Provide the [x, y] coordinate of the cell's center where the given text is located.  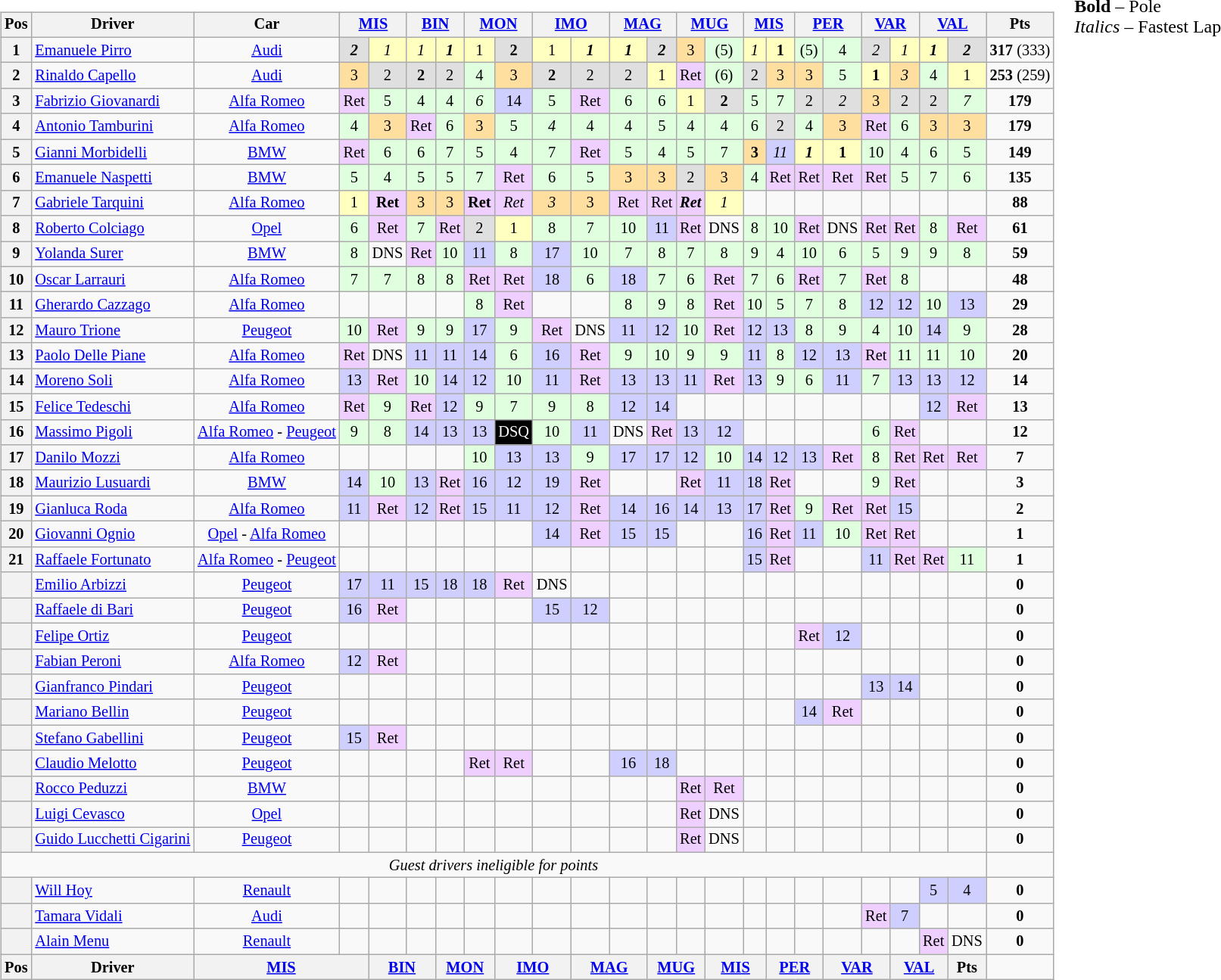
Car [266, 25]
Gabriele Tarquini [112, 203]
Opel - Alfa Romeo [266, 534]
317 (333) [1020, 50]
Fabrizio Giovanardi [112, 101]
Guest drivers ineligible for points [494, 865]
Moreno Soli [112, 381]
Will Hoy [112, 891]
Antonio Tamburini [112, 126]
Oscar Larrauri [112, 279]
DSQ [513, 432]
Roberto Colciago [112, 229]
Emanuele Naspetti [112, 178]
Emilio Arbizzi [112, 585]
Alain Menu [112, 941]
Yolanda Surer [112, 254]
Raffaele Fortunato [112, 559]
Guido Lucchetti Cigarini [112, 840]
61 [1020, 229]
Luigi Cevasco [112, 814]
(6) [724, 76]
Danilo Mozzi [112, 458]
Maurizio Lusuardi [112, 483]
Tamara Vidali [112, 916]
253 (259) [1020, 76]
Rinaldo Capello [112, 76]
28 [1020, 331]
59 [1020, 254]
Felice Tedeschi [112, 406]
Paolo Delle Piane [112, 356]
88 [1020, 203]
Gianni Morbidelli [112, 152]
Felipe Ortiz [112, 636]
149 [1020, 152]
Mauro Trione [112, 331]
Massimo Pigoli [112, 432]
Mariano Bellin [112, 712]
Gherardo Cazzago [112, 305]
29 [1020, 305]
48 [1020, 279]
Gianluca Roda [112, 509]
Claudio Melotto [112, 764]
Giovanni Ognio [112, 534]
Gianfranco Pindari [112, 687]
Raffaele di Bari [112, 611]
135 [1020, 178]
Stefano Gabellini [112, 738]
Fabian Peroni [112, 661]
Emanuele Pirro [112, 50]
21 [16, 559]
Rocco Peduzzi [112, 789]
